Find where the given text appears and provide that cell's center as [x, y] coordinate. 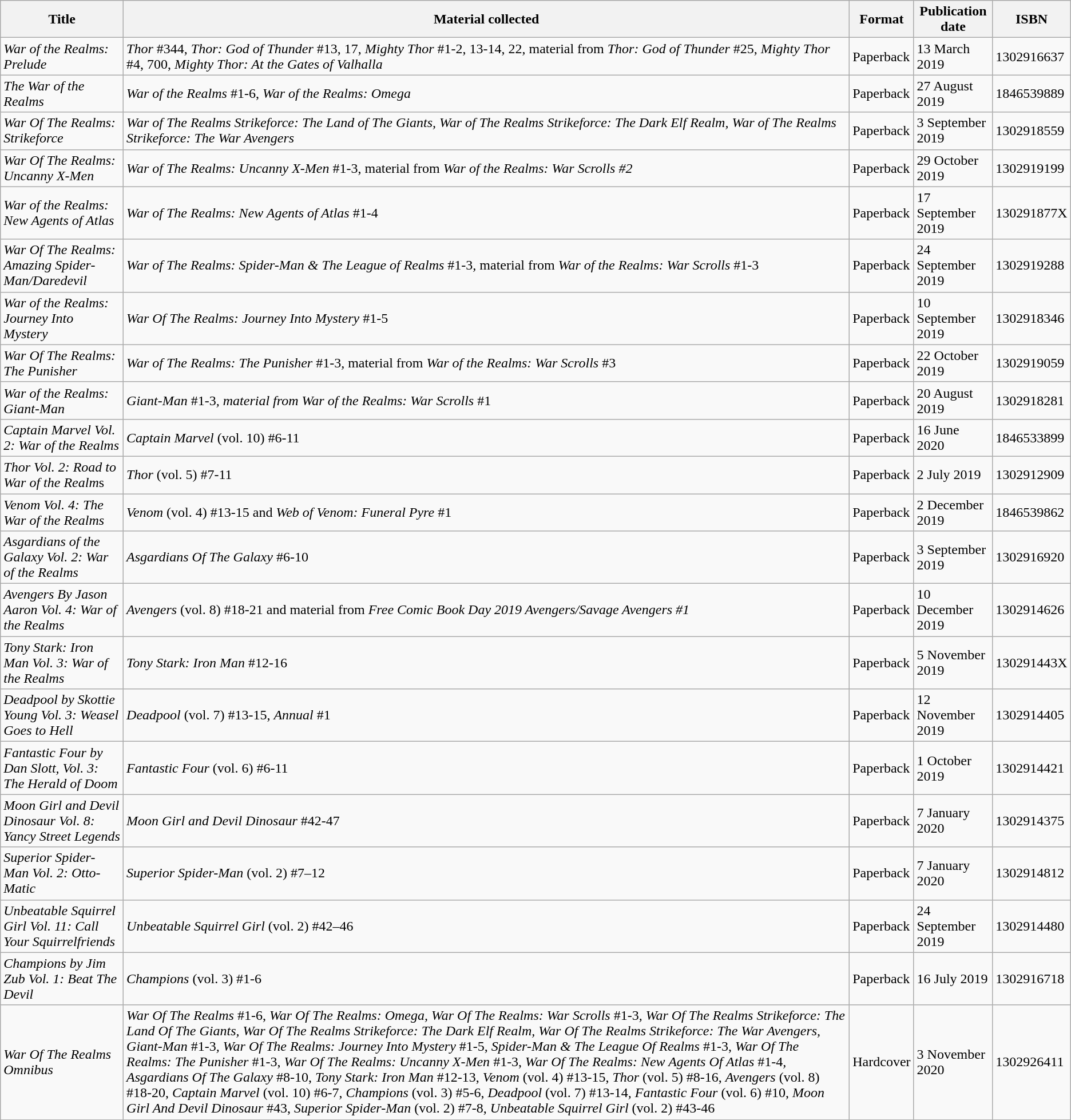
1302914405 [1032, 715]
Captain Marvel Vol. 2: War of the Realms [62, 437]
The War of the Realms [62, 94]
1302918281 [1032, 401]
130291877X [1032, 213]
Moon Girl and Devil Dinosaur Vol. 8: Yancy Street Legends [62, 821]
Thor (vol. 5) #7-11 [486, 475]
Asgardians Of The Galaxy #6-10 [486, 557]
10 September 2019 [953, 318]
Tony Stark: Iron Man Vol. 3: War of the Realms [62, 663]
War of the Realms: Prelude [62, 56]
War of the Realms: Journey Into Mystery [62, 318]
Venom (vol. 4) #13-15 and Web of Venom: Funeral Pyre #1 [486, 512]
War Of The Realms: Strikeforce [62, 130]
War Of The Realms Omnibus [62, 1062]
Format [882, 19]
Thor Vol. 2: Road to War of the Realms [62, 475]
1302914375 [1032, 821]
3 November 2020 [953, 1062]
13 March 2019 [953, 56]
Fantastic Four (vol. 6) #6-11 [486, 768]
War of The Realms: Uncanny X-Men #1-3, material from War of the Realms: War Scrolls #2 [486, 168]
1846539889 [1032, 94]
War of the Realms: New Agents of Atlas [62, 213]
Superior Spider-Man (vol. 2) #7–12 [486, 873]
130291443X [1032, 663]
Avengers (vol. 8) #18-21 and material from Free Comic Book Day 2019 Avengers/Savage Avengers #1 [486, 610]
1302916718 [1032, 979]
Title [62, 19]
Avengers By Jason Aaron Vol. 4: War of the Realms [62, 610]
1302919288 [1032, 266]
29 October 2019 [953, 168]
1302914421 [1032, 768]
1846539862 [1032, 512]
Moon Girl and Devil Dinosaur #42-47 [486, 821]
1302912909 [1032, 475]
Asgardians of the Galaxy Vol. 2: War of the Realms [62, 557]
1302914812 [1032, 873]
22 October 2019 [953, 363]
2 December 2019 [953, 512]
Deadpool (vol. 7) #13-15, Annual #1 [486, 715]
Tony Stark: Iron Man #12-16 [486, 663]
2 July 2019 [953, 475]
Unbeatable Squirrel Girl (vol. 2) #42–46 [486, 926]
1302918346 [1032, 318]
1 October 2019 [953, 768]
1846533899 [1032, 437]
Superior Spider-Man Vol. 2: Otto-Matic [62, 873]
16 June 2020 [953, 437]
17 September 2019 [953, 213]
Deadpool by Skottie Young Vol. 3: Weasel Goes to Hell [62, 715]
5 November 2019 [953, 663]
16 July 2019 [953, 979]
Material collected [486, 19]
Captain Marvel (vol. 10) #6-11 [486, 437]
1302919199 [1032, 168]
1302918559 [1032, 130]
War Of The Realms: Amazing Spider-Man/Daredevil [62, 266]
Fantastic Four by Dan Slott, Vol. 3: The Herald of Doom [62, 768]
War of the Realms #1-6, War of the Realms: Omega [486, 94]
War Of The Realms: Uncanny X-Men [62, 168]
War of The Realms: New Agents of Atlas #1-4 [486, 213]
1302914626 [1032, 610]
1302919059 [1032, 363]
War of The Realms: The Punisher #1-3, material from War of the Realms: War Scrolls #3 [486, 363]
Unbeatable Squirrel Girl Vol. 11: Call Your Squirrelfriends [62, 926]
10 December 2019 [953, 610]
War Of The Realms: Journey Into Mystery #1-5 [486, 318]
27 August 2019 [953, 94]
1302916637 [1032, 56]
ISBN [1032, 19]
Champions (vol. 3) #1-6 [486, 979]
1302926411 [1032, 1062]
War of the Realms: Giant-Man [62, 401]
Publication date [953, 19]
1302914480 [1032, 926]
12 November 2019 [953, 715]
Giant-Man #1-3, material from War of the Realms: War Scrolls #1 [486, 401]
20 August 2019 [953, 401]
War of The Realms: Spider-Man & The League of Realms #1-3, material from War of the Realms: War Scrolls #1-3 [486, 266]
Venom Vol. 4: The War of the Realms [62, 512]
1302916920 [1032, 557]
Hardcover [882, 1062]
Champions by Jim Zub Vol. 1: Beat The Devil [62, 979]
War Of The Realms: The Punisher [62, 363]
